Output the (x, y) coordinate of the center of the cell containing the given text.  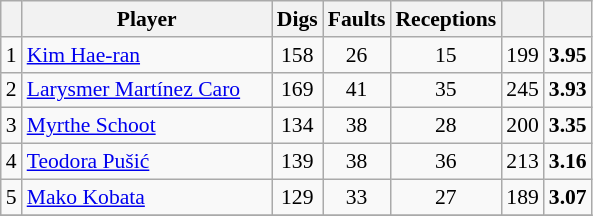
Player (147, 19)
3 (12, 126)
139 (298, 162)
Kim Hae-ran (147, 55)
Larysmer Martínez Caro (147, 90)
134 (298, 126)
4 (12, 162)
15 (446, 55)
158 (298, 55)
245 (522, 90)
2 (12, 90)
Mako Kobata (147, 197)
3.35 (568, 126)
41 (357, 90)
1 (12, 55)
Myrthe Schoot (147, 126)
3.16 (568, 162)
Receptions (446, 19)
Teodora Pušić (147, 162)
3.93 (568, 90)
213 (522, 162)
33 (357, 197)
189 (522, 197)
3.07 (568, 197)
Faults (357, 19)
5 (12, 197)
28 (446, 126)
27 (446, 197)
129 (298, 197)
36 (446, 162)
Digs (298, 19)
169 (298, 90)
26 (357, 55)
3.95 (568, 55)
199 (522, 55)
200 (522, 126)
35 (446, 90)
